Identify which cell holds the provided text, then report its [X, Y] central coordinate. 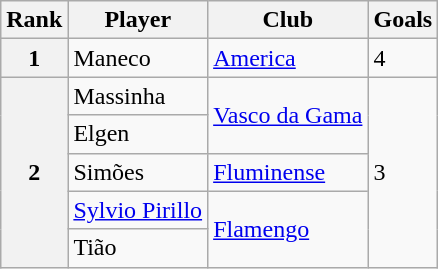
Fluminense [288, 172]
America [288, 58]
Sylvio Pirillo [138, 210]
Flamengo [288, 229]
Club [288, 20]
Massinha [138, 96]
Player [138, 20]
1 [34, 58]
Maneco [138, 58]
Simões [138, 172]
Rank [34, 20]
2 [34, 172]
Vasco da Gama [288, 115]
Tião [138, 248]
4 [403, 58]
3 [403, 172]
Goals [403, 20]
Elgen [138, 134]
